Detect which cell encompasses the target text, then output its (X, Y) center coordinate. 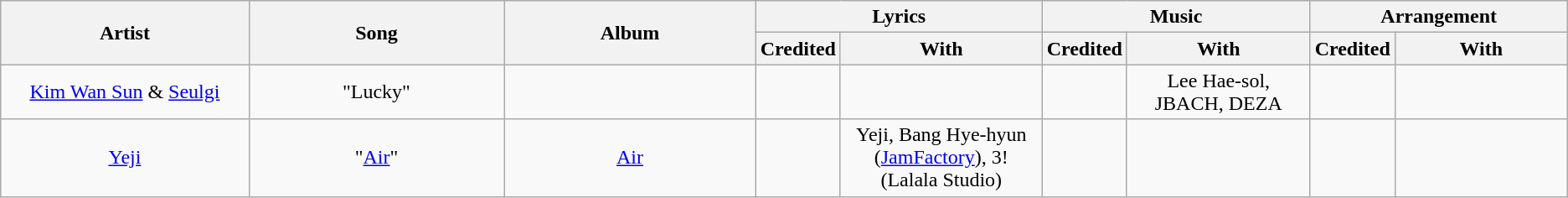
Yeji, Bang Hye-hyun (JamFactory), 3! (Lalala Studio) (941, 158)
Music (1176, 17)
Yeji (125, 158)
Lyrics (899, 17)
Air (630, 158)
Artist (125, 33)
Song (377, 33)
"Lucky" (377, 92)
Album (630, 33)
Arrangement (1439, 17)
Lee Hae-sol, JBACH, DEZA (1218, 92)
Kim Wan Sun & Seulgi (125, 92)
"Air" (377, 158)
